Detect which cell encompasses the target text, then output its (X, Y) center coordinate. 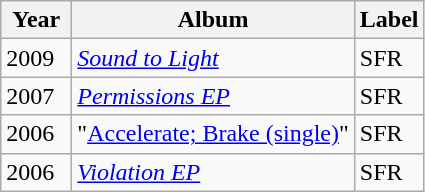
Year (36, 20)
Violation EP (214, 172)
2007 (36, 96)
Permissions EP (214, 96)
"Accelerate; Brake (single)" (214, 134)
Album (214, 20)
Sound to Light (214, 58)
2009 (36, 58)
Label (389, 20)
